Extract the [x, y] coordinate from the center of the cell holding the provided text.  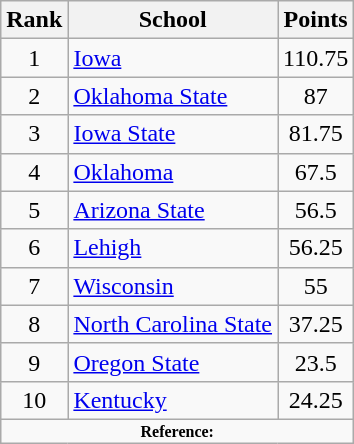
2 [34, 96]
10 [34, 400]
56.25 [316, 248]
Oklahoma [173, 172]
Iowa [173, 58]
55 [316, 286]
87 [316, 96]
Oregon State [173, 362]
7 [34, 286]
8 [34, 324]
Oklahoma State [173, 96]
Lehigh [173, 248]
Arizona State [173, 210]
Points [316, 20]
24.25 [316, 400]
1 [34, 58]
6 [34, 248]
67.5 [316, 172]
Wisconsin [173, 286]
56.5 [316, 210]
81.75 [316, 134]
5 [34, 210]
9 [34, 362]
Rank [34, 20]
4 [34, 172]
23.5 [316, 362]
Iowa State [173, 134]
3 [34, 134]
37.25 [316, 324]
Kentucky [173, 400]
110.75 [316, 58]
Reference: [178, 431]
School [173, 20]
North Carolina State [173, 324]
